Locate the cell with the specified text and output its [x, y] center coordinate. 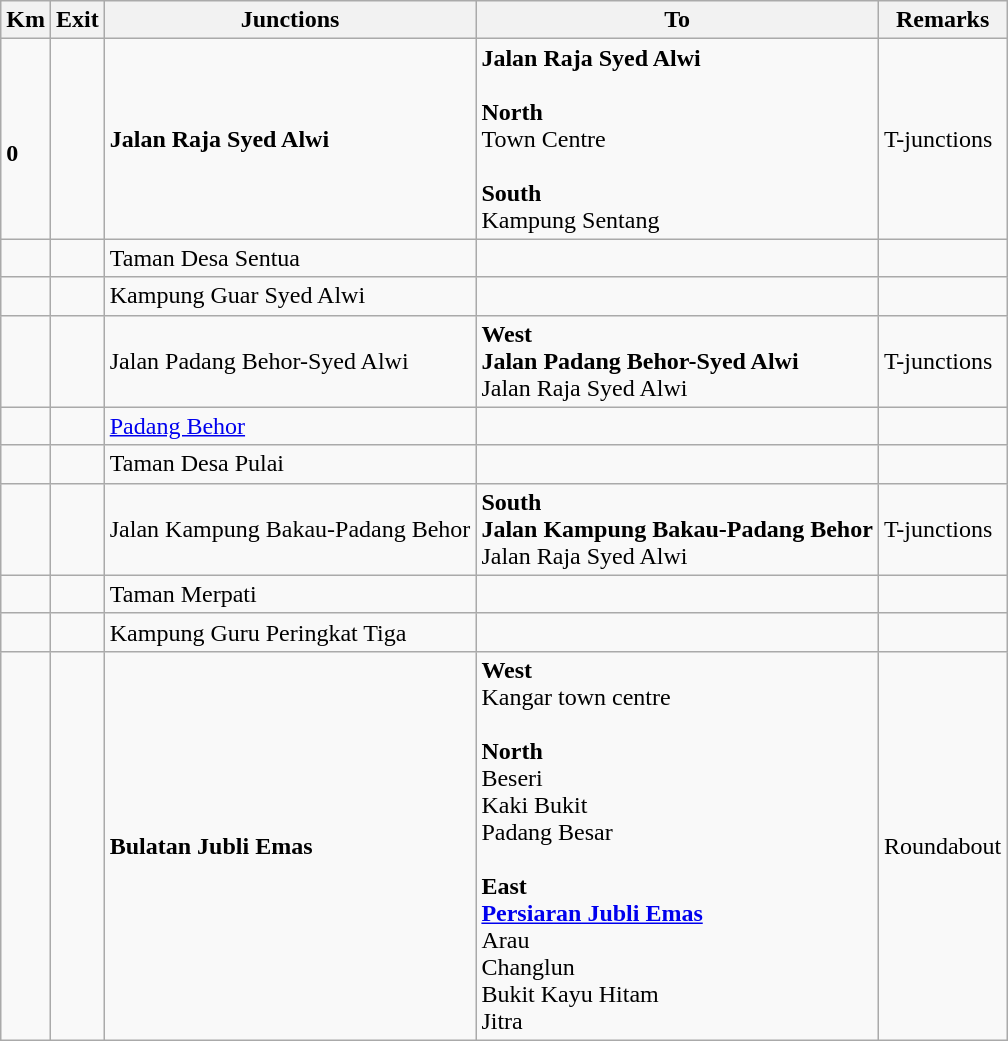
Kampung Guru Peringkat Tiga [290, 632]
Km [26, 20]
Taman Merpati [290, 594]
Padang Behor [290, 426]
Taman Desa Sentua [290, 258]
Taman Desa Pulai [290, 464]
Roundabout [942, 846]
Jalan Padang Behor-Syed Alwi [290, 361]
WestJalan Padang Behor-Syed Alwi Jalan Raja Syed Alwi [677, 361]
Exit [77, 20]
West Kangar town centreNorth Beseri Kaki Bukit Padang BesarEast Persiaran Jubli EmasArauChanglunBukit Kayu HitamJitra [677, 846]
Junctions [290, 20]
To [677, 20]
South Jalan Kampung Bakau-Padang Behor Jalan Raja Syed Alwi [677, 529]
Jalan Kampung Bakau-Padang Behor [290, 529]
Bulatan Jubli Emas [290, 846]
Jalan Raja Syed Alwi [290, 139]
0 [26, 139]
Kampung Guar Syed Alwi [290, 296]
Remarks [942, 20]
Jalan Raja Syed AlwiNorthTown CentreSouthKampung Sentang [677, 139]
